Return the [X, Y] coordinate for the center point of the cell that contains the specified text.  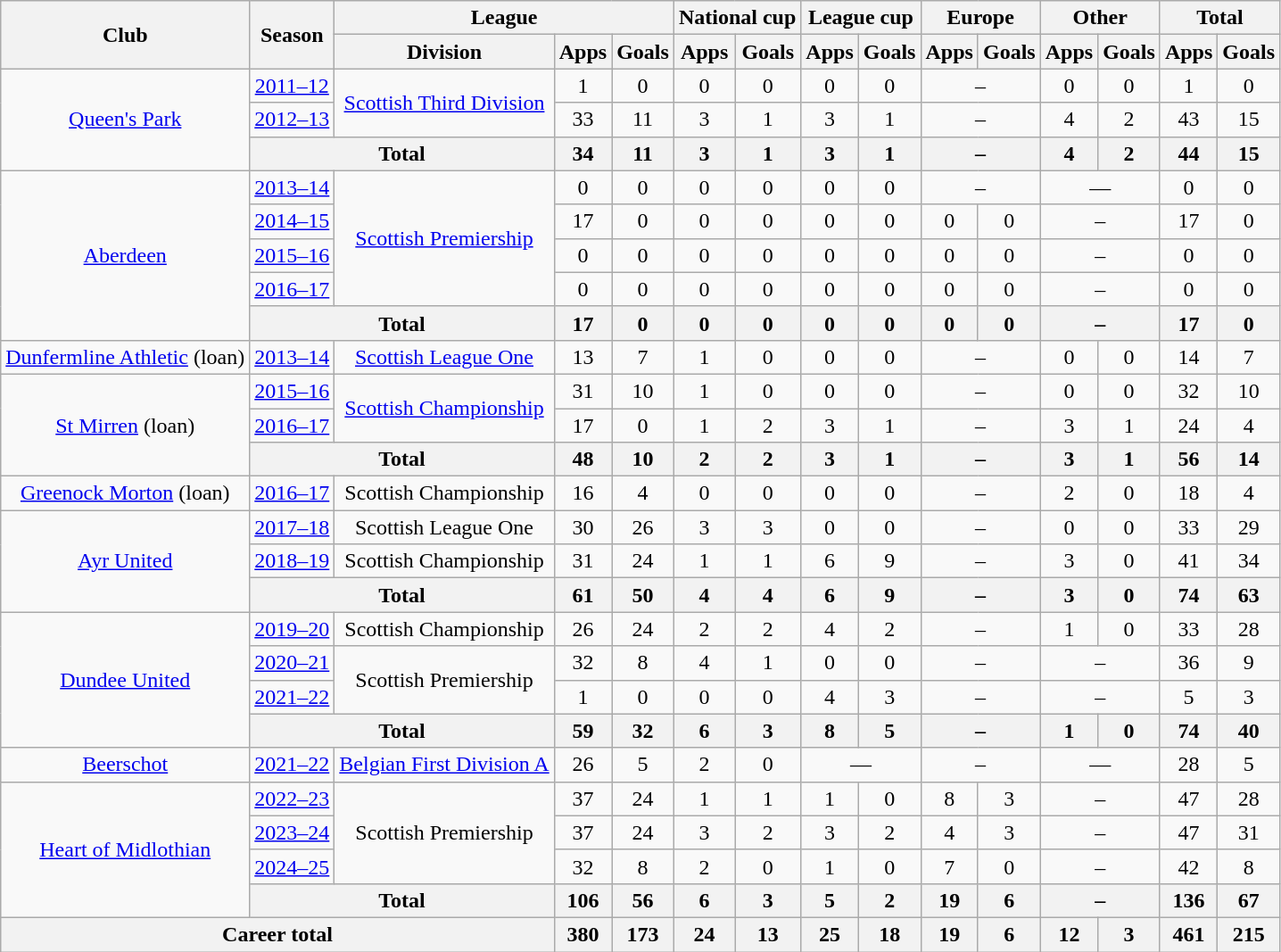
106 [583, 900]
380 [583, 934]
136 [1188, 900]
63 [1249, 595]
National cup [737, 18]
St Mirren (loan) [125, 425]
Dundee United [125, 680]
59 [583, 731]
25 [830, 934]
Career total [277, 934]
41 [1188, 561]
League [505, 18]
Scottish Third Division [444, 103]
2024–25 [293, 866]
215 [1249, 934]
2022–23 [293, 799]
Ayr United [125, 561]
Belgian First Division A [444, 765]
Europe [980, 18]
16 [583, 493]
461 [1188, 934]
Dunfermline Athletic (loan) [125, 357]
Other [1100, 18]
Beerschot [125, 765]
2018–19 [293, 561]
2014–15 [293, 221]
44 [1188, 153]
Season [293, 35]
Club [125, 35]
12 [1069, 934]
Aberdeen [125, 255]
42 [1188, 866]
36 [1188, 663]
Heart of Midlothian [125, 849]
2019–20 [293, 629]
2012–13 [293, 120]
2017–18 [293, 527]
40 [1249, 731]
173 [643, 934]
2023–24 [293, 832]
Division [444, 52]
61 [583, 595]
League cup [861, 18]
43 [1188, 120]
67 [1249, 900]
Greenock Morton (loan) [125, 493]
2011–12 [293, 86]
2020–21 [293, 663]
Queen's Park [125, 120]
30 [583, 527]
48 [583, 459]
50 [643, 595]
29 [1249, 527]
